Scan for the cell matching the given text and deliver its [X, Y] coordinate at center. 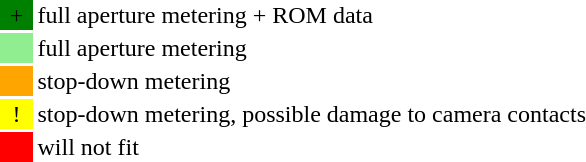
+ [16, 15]
! [16, 114]
